From the cell containing the given text, extract its center point as [X, Y] coordinate. 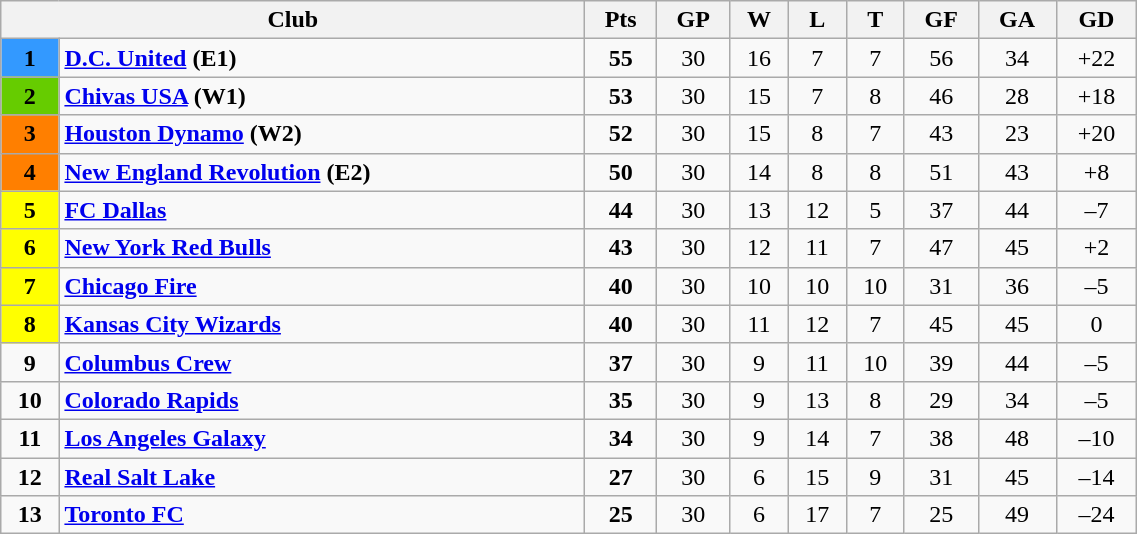
50 [620, 172]
55 [620, 58]
Los Angeles Galaxy [322, 438]
FC Dallas [322, 210]
29 [941, 400]
+8 [1096, 172]
New York Red Bulls [322, 248]
GD [1096, 20]
35 [620, 400]
52 [620, 134]
Houston Dynamo (W2) [322, 134]
38 [941, 438]
Kansas City Wizards [322, 324]
T [875, 20]
16 [759, 58]
39 [941, 362]
48 [1017, 438]
+22 [1096, 58]
27 [620, 477]
W [759, 20]
+2 [1096, 248]
Club [293, 20]
53 [620, 96]
49 [1017, 515]
23 [1017, 134]
Pts [620, 20]
D.C. United (E1) [322, 58]
47 [941, 248]
2 [30, 96]
1 [30, 58]
–7 [1096, 210]
GF [941, 20]
28 [1017, 96]
GP [693, 20]
Real Salt Lake [322, 477]
+18 [1096, 96]
56 [941, 58]
Columbus Crew [322, 362]
–24 [1096, 515]
Chicago Fire [322, 286]
4 [30, 172]
+20 [1096, 134]
GA [1017, 20]
L [817, 20]
–10 [1096, 438]
–14 [1096, 477]
Toronto FC [322, 515]
3 [30, 134]
51 [941, 172]
0 [1096, 324]
46 [941, 96]
17 [817, 515]
36 [1017, 286]
New England Revolution (E2) [322, 172]
Chivas USA (W1) [322, 96]
Colorado Rapids [322, 400]
